Identify which cell holds the provided text, then report its (X, Y) central coordinate. 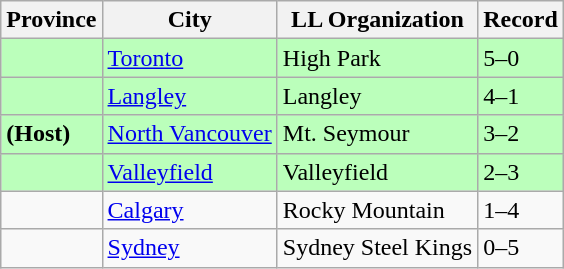
High Park (377, 58)
LL Organization (377, 20)
4–1 (521, 96)
Rocky Mountain (377, 210)
Sydney Steel Kings (377, 248)
1–4 (521, 210)
Record (521, 20)
3–2 (521, 134)
2–3 (521, 172)
Mt. Seymour (377, 134)
City (190, 20)
5–0 (521, 58)
(Host) (52, 134)
North Vancouver (190, 134)
Province (52, 20)
0–5 (521, 248)
Calgary (190, 210)
Sydney (190, 248)
Toronto (190, 58)
